Detect which cell encompasses the target text, then output its [x, y] center coordinate. 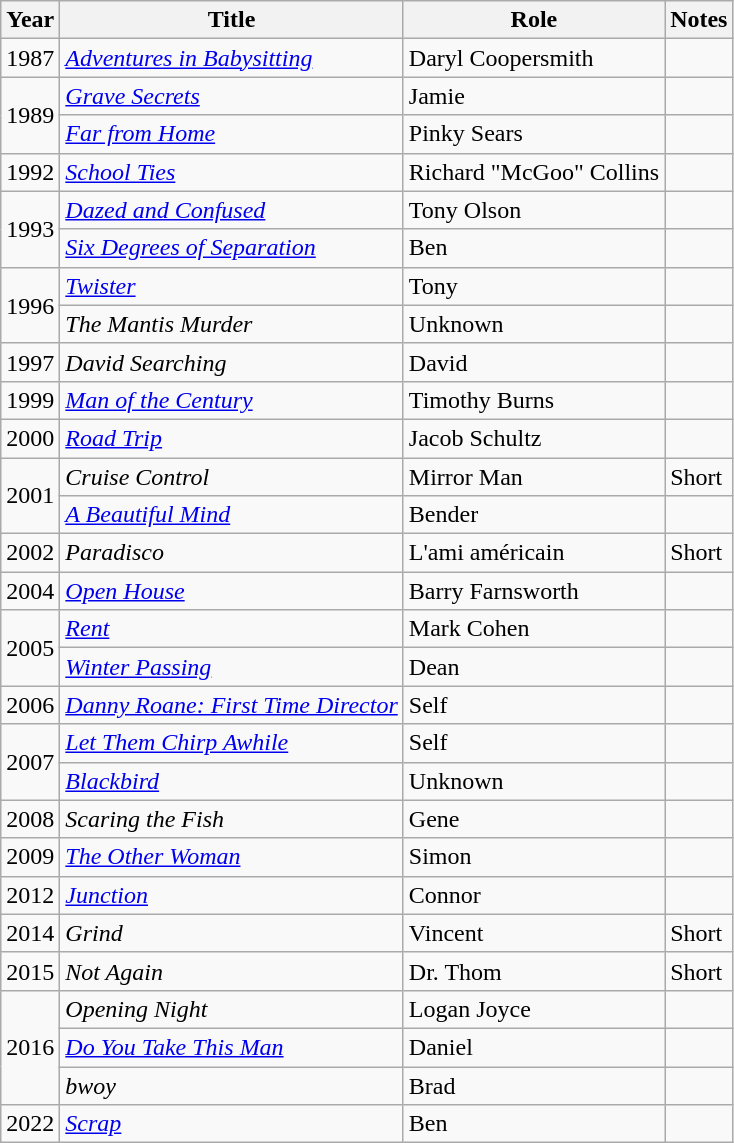
L'ami américain [534, 553]
Six Degrees of Separation [232, 248]
Scrap [232, 1124]
Logan Joyce [534, 1009]
David [534, 362]
2004 [30, 591]
Rent [232, 629]
2007 [30, 762]
Do You Take This Man [232, 1047]
bwoy [232, 1085]
Connor [534, 895]
A Beautiful Mind [232, 515]
Brad [534, 1085]
Open House [232, 591]
Grind [232, 933]
Mirror Man [534, 477]
2000 [30, 438]
Grave Secrets [232, 96]
2009 [30, 857]
Far from Home [232, 134]
2016 [30, 1047]
Role [534, 20]
1999 [30, 400]
Barry Farnsworth [534, 591]
Junction [232, 895]
David Searching [232, 362]
Daryl Coopersmith [534, 58]
1989 [30, 115]
Road Trip [232, 438]
The Other Woman [232, 857]
1996 [30, 305]
Scaring the Fish [232, 819]
2002 [30, 553]
Tony Olson [534, 210]
Adventures in Babysitting [232, 58]
Winter Passing [232, 667]
2015 [30, 971]
Gene [534, 819]
1987 [30, 58]
1997 [30, 362]
Blackbird [232, 781]
The Mantis Murder [232, 324]
2005 [30, 648]
Title [232, 20]
Pinky Sears [534, 134]
Dean [534, 667]
Jacob Schultz [534, 438]
Dr. Thom [534, 971]
Mark Cohen [534, 629]
Simon [534, 857]
Richard "McGoo" Collins [534, 172]
Let Them Chirp Awhile [232, 743]
2012 [30, 895]
Timothy Burns [534, 400]
Daniel [534, 1047]
Twister [232, 286]
Cruise Control [232, 477]
2022 [30, 1124]
Vincent [534, 933]
Man of the Century [232, 400]
Opening Night [232, 1009]
2014 [30, 933]
Tony [534, 286]
1993 [30, 229]
School Ties [232, 172]
Paradisco [232, 553]
Danny Roane: First Time Director [232, 705]
Dazed and Confused [232, 210]
Notes [699, 20]
Not Again [232, 971]
1992 [30, 172]
2001 [30, 496]
Bender [534, 515]
Year [30, 20]
2006 [30, 705]
2008 [30, 819]
Jamie [534, 96]
